Pinpoint the cell where the given text exists, returning its (x, y) midpoint coordinate. 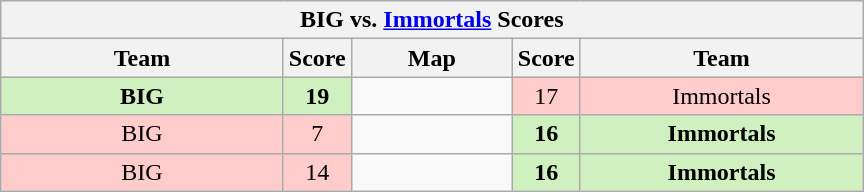
14 (317, 172)
7 (317, 134)
19 (317, 96)
Map (432, 58)
BIG vs. Immortals Scores (432, 20)
17 (546, 96)
